Provide the [x, y] coordinate of the cell's center where the given text is located.  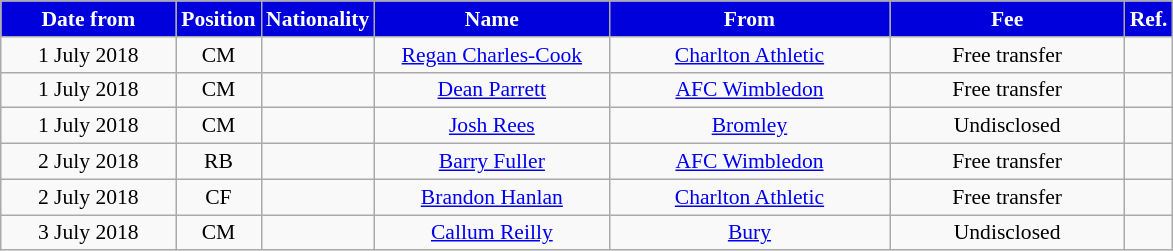
Regan Charles-Cook [492, 55]
Date from [88, 19]
Callum Reilly [492, 233]
Position [218, 19]
Bury [749, 233]
RB [218, 162]
Bromley [749, 126]
3 July 2018 [88, 233]
From [749, 19]
Nationality [318, 19]
Ref. [1149, 19]
Barry Fuller [492, 162]
Dean Parrett [492, 90]
Name [492, 19]
Brandon Hanlan [492, 197]
Josh Rees [492, 126]
Fee [1008, 19]
CF [218, 197]
